Identify which cell holds the provided text, then report its (X, Y) central coordinate. 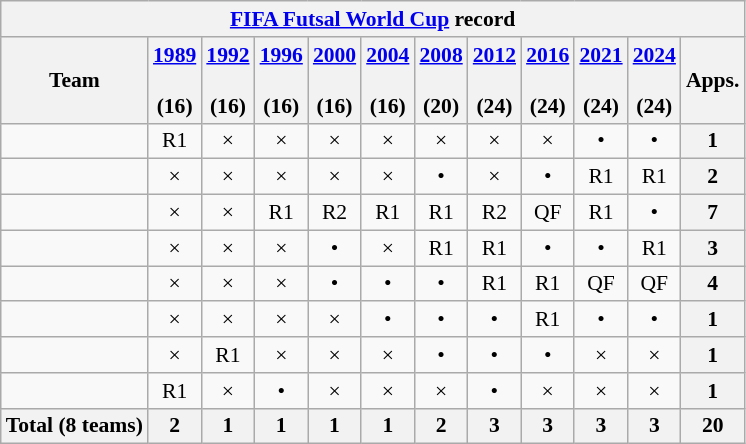
Apps. (713, 80)
Total (8 teams) (74, 426)
2012(24) (494, 80)
7 (713, 213)
20 (713, 426)
FIFA Futsal World Cup record (373, 19)
1996(16) (282, 80)
2004(16) (388, 80)
2016(24) (548, 80)
Team (74, 80)
1989(16) (174, 80)
2024(24) (654, 80)
4 (713, 284)
1992(16) (228, 80)
2008(20) (440, 80)
2000(16) (334, 80)
2021(24) (600, 80)
